For the text-containing cell, return its midpoint in [x, y] coordinate format. 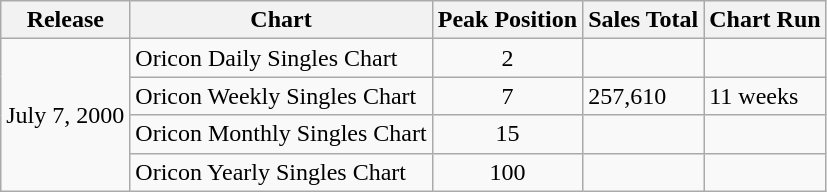
Release [66, 20]
Oricon Monthly Singles Chart [281, 134]
Oricon Yearly Singles Chart [281, 172]
Oricon Daily Singles Chart [281, 58]
15 [507, 134]
2 [507, 58]
Oricon Weekly Singles Chart [281, 96]
11 weeks [765, 96]
7 [507, 96]
July 7, 2000 [66, 115]
Chart Run [765, 20]
257,610 [644, 96]
Sales Total [644, 20]
100 [507, 172]
Chart [281, 20]
Peak Position [507, 20]
